Capture the cell that displays the provided text and extract its [X, Y] central coordinate. 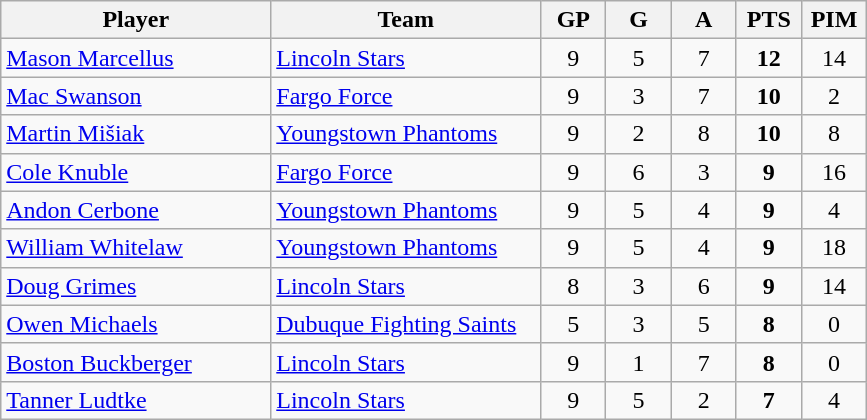
Boston Buckberger [136, 362]
Player [136, 20]
Owen Michaels [136, 324]
1 [638, 362]
A [704, 20]
Mason Marcellus [136, 58]
PIM [834, 20]
16 [834, 172]
Doug Grimes [136, 286]
18 [834, 248]
Cole Knuble [136, 172]
Mac Swanson [136, 96]
William Whitelaw [136, 248]
Andon Cerbone [136, 210]
Tanner Ludtke [136, 400]
Dubuque Fighting Saints [406, 324]
GP [574, 20]
Team [406, 20]
PTS [768, 20]
12 [768, 58]
G [638, 20]
Martin Mišiak [136, 134]
